Capture the cell that displays the provided text and extract its (x, y) central coordinate. 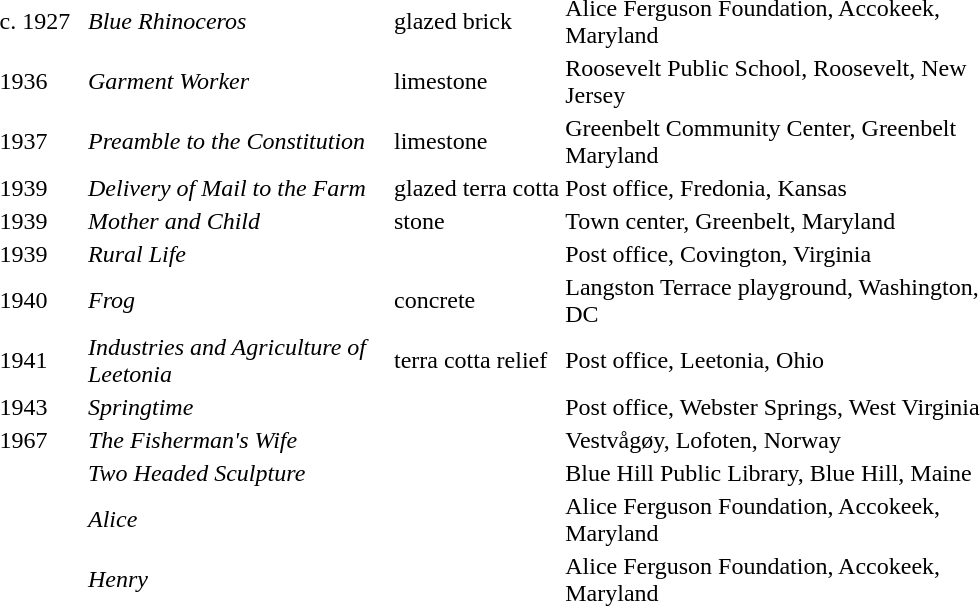
terra cotta relief (476, 360)
Frog (238, 300)
glazed terra cotta (476, 188)
Alice (238, 520)
The Fisherman's Wife (238, 440)
concrete (476, 300)
Preamble to the Constitution (238, 142)
Rural Life (238, 254)
Garment Worker (238, 82)
stone (476, 221)
Springtime (238, 407)
Mother and Child (238, 221)
Two Headed Sculpture (238, 473)
Industries and Agriculture of Leetonia (238, 360)
Delivery of Mail to the Farm (238, 188)
